Determine the [x, y] coordinate at the center of the cell enclosing the given text.  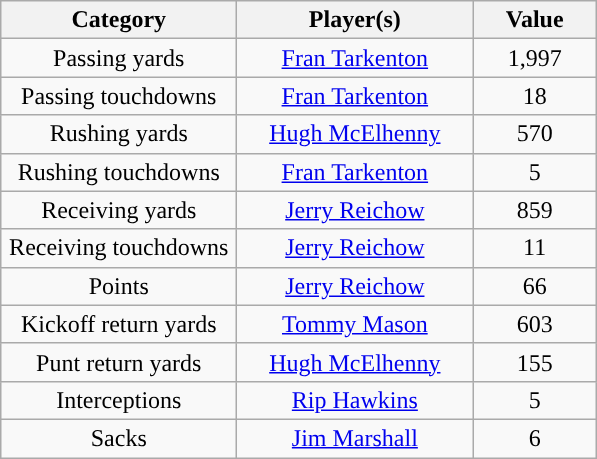
859 [535, 210]
Tommy Mason [355, 324]
570 [535, 134]
Kickoff return yards [119, 324]
6 [535, 438]
Interceptions [119, 400]
Receiving yards [119, 210]
Rip Hawkins [355, 400]
Punt return yards [119, 362]
155 [535, 362]
Sacks [119, 438]
Passing touchdowns [119, 96]
Rushing yards [119, 134]
Receiving touchdowns [119, 248]
18 [535, 96]
Rushing touchdowns [119, 172]
Points [119, 286]
66 [535, 286]
Category [119, 20]
Jim Marshall [355, 438]
603 [535, 324]
11 [535, 248]
Passing yards [119, 58]
Value [535, 20]
Player(s) [355, 20]
1,997 [535, 58]
